Output the (x, y) coordinate of the center of the cell containing the given text.  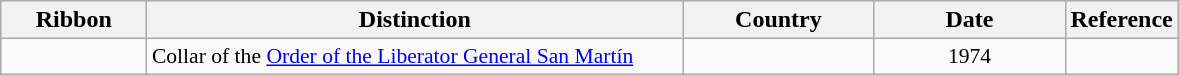
Collar of the Order of the Liberator General San Martín (415, 57)
Date (970, 20)
Ribbon (74, 20)
Reference (1122, 20)
Distinction (415, 20)
Country (778, 20)
1974 (970, 57)
